For the text-containing cell, return its midpoint in [x, y] coordinate format. 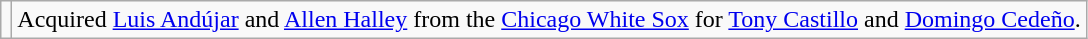
Acquired Luis Andújar and Allen Halley from the Chicago White Sox for Tony Castillo and Domingo Cedeño. [549, 20]
